Scan for the cell matching the given text and deliver its (x, y) coordinate at center. 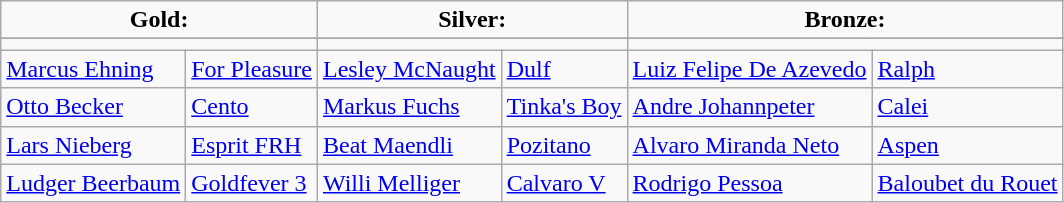
Markus Fuchs (409, 107)
Alvaro Miranda Neto (750, 145)
Ralph (968, 69)
Calei (968, 107)
Rodrigo Pessoa (750, 183)
Silver: (472, 20)
Marcus Ehning (94, 69)
Tinka's Boy (564, 107)
Aspen (968, 145)
Bronze: (845, 20)
Willi Melliger (409, 183)
Andre Johannpeter (750, 107)
Esprit FRH (252, 145)
Luiz Felipe De Azevedo (750, 69)
Ludger Beerbaum (94, 183)
Cento (252, 107)
Otto Becker (94, 107)
For Pleasure (252, 69)
Lars Nieberg (94, 145)
Baloubet du Rouet (968, 183)
Lesley McNaught (409, 69)
Goldfever 3 (252, 183)
Beat Maendli (409, 145)
Pozitano (564, 145)
Calvaro V (564, 183)
Dulf (564, 69)
Gold: (160, 20)
